Search for the cell housing the specified text and yield its [x, y] center coordinate. 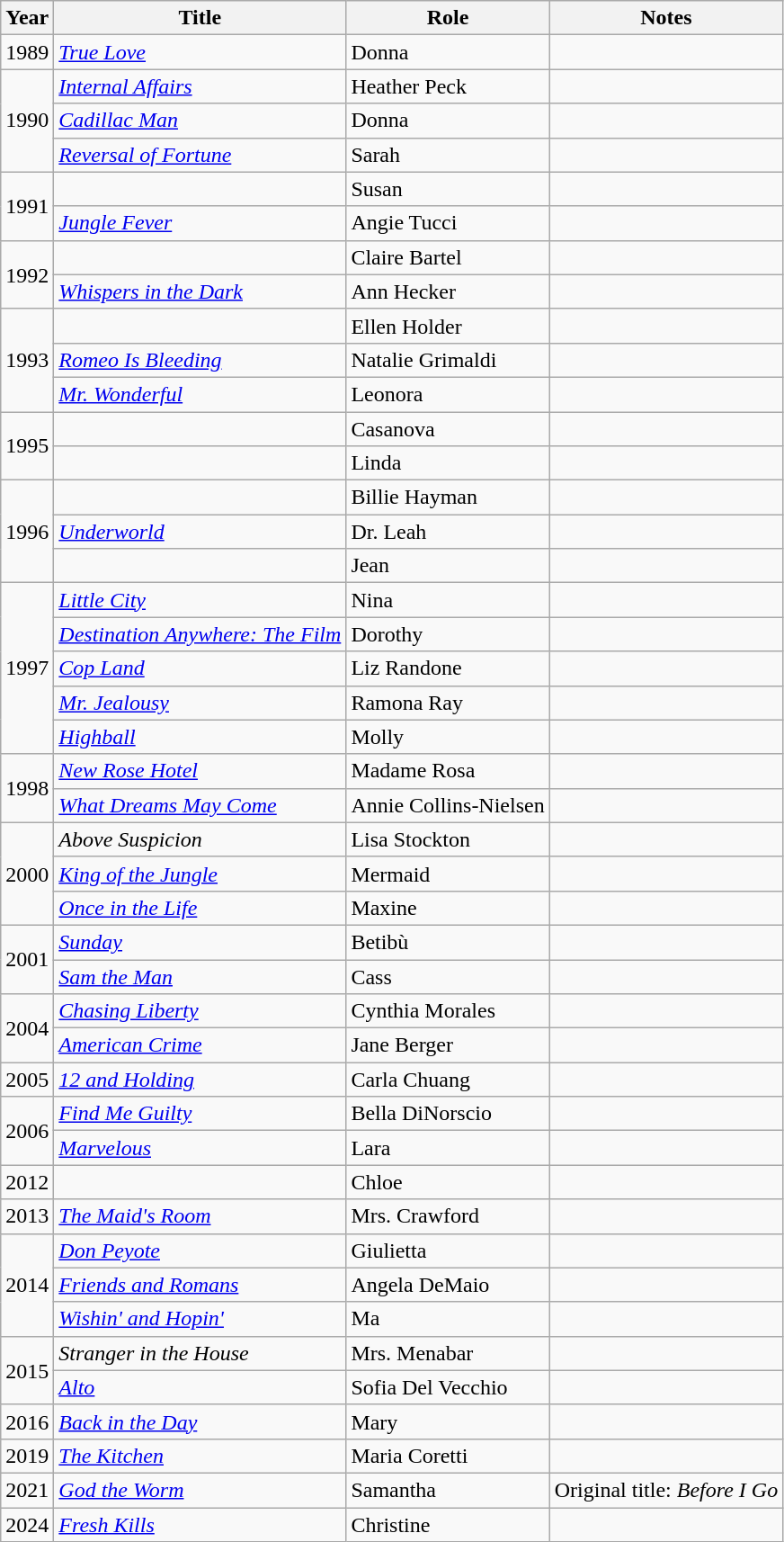
Cadillac Man [200, 121]
Wishin' and Hopin' [200, 1319]
Liz Randone [448, 668]
Sunday [200, 942]
Internal Affairs [200, 86]
Notes [665, 18]
Claire Bartel [448, 257]
Susan [448, 189]
Once in the Life [200, 908]
What Dreams May Come [200, 805]
Chasing Liberty [200, 1011]
Mary [448, 1421]
1997 [27, 668]
12 and Holding [200, 1080]
1995 [27, 446]
Mrs. Menabar [448, 1353]
Romeo Is Bleeding [200, 360]
Billie Hayman [448, 498]
Marvelous [200, 1148]
Year [27, 18]
Back in the Day [200, 1421]
Madame Rosa [448, 771]
1998 [27, 788]
True Love [200, 52]
2000 [27, 874]
Molly [448, 737]
Samantha [448, 1490]
Maria Coretti [448, 1456]
1989 [27, 52]
New Rose Hotel [200, 771]
Cass [448, 976]
Fresh Kills [200, 1525]
Mermaid [448, 874]
Sarah [448, 155]
2015 [27, 1370]
Ann Hecker [448, 291]
Original title: Before I Go [665, 1490]
2019 [27, 1456]
Lisa Stockton [448, 839]
Title [200, 18]
Cynthia Morales [448, 1011]
Mr. Jealousy [200, 703]
Alto [200, 1387]
Whispers in the Dark [200, 291]
Above Suspicion [200, 839]
Ellen Holder [448, 326]
2013 [27, 1216]
Role [448, 18]
Sofia Del Vecchio [448, 1387]
Betibù [448, 942]
Maxine [448, 908]
Giulietta [448, 1251]
2016 [27, 1421]
Ma [448, 1319]
Annie Collins-Nielsen [448, 805]
1993 [27, 360]
2004 [27, 1028]
1996 [27, 532]
Dorothy [448, 634]
Natalie Grimaldi [448, 360]
Dr. Leah [448, 532]
Mr. Wonderful [200, 394]
Reversal of Fortune [200, 155]
Jean [448, 566]
1992 [27, 274]
Ramona Ray [448, 703]
Jane Berger [448, 1045]
Angie Tucci [448, 223]
1990 [27, 121]
The Maid's Room [200, 1216]
2006 [27, 1131]
Cop Land [200, 668]
Jungle Fever [200, 223]
King of the Jungle [200, 874]
2012 [27, 1182]
Chloe [448, 1182]
Angela DeMaio [448, 1285]
Underworld [200, 532]
Christine [448, 1525]
Friends and Romans [200, 1285]
2024 [27, 1525]
God the Worm [200, 1490]
Mrs. Crawford [448, 1216]
Bella DiNorscio [448, 1114]
Leonora [448, 394]
2001 [27, 959]
Heather Peck [448, 86]
2005 [27, 1080]
Highball [200, 737]
Sam the Man [200, 976]
Carla Chuang [448, 1080]
Casanova [448, 429]
2014 [27, 1285]
American Crime [200, 1045]
Find Me Guilty [200, 1114]
Stranger in the House [200, 1353]
Destination Anywhere: The Film [200, 634]
Don Peyote [200, 1251]
2021 [27, 1490]
Nina [448, 600]
1991 [27, 206]
Little City [200, 600]
Lara [448, 1148]
The Kitchen [200, 1456]
Linda [448, 463]
